For the text-containing cell, return its midpoint in (x, y) coordinate format. 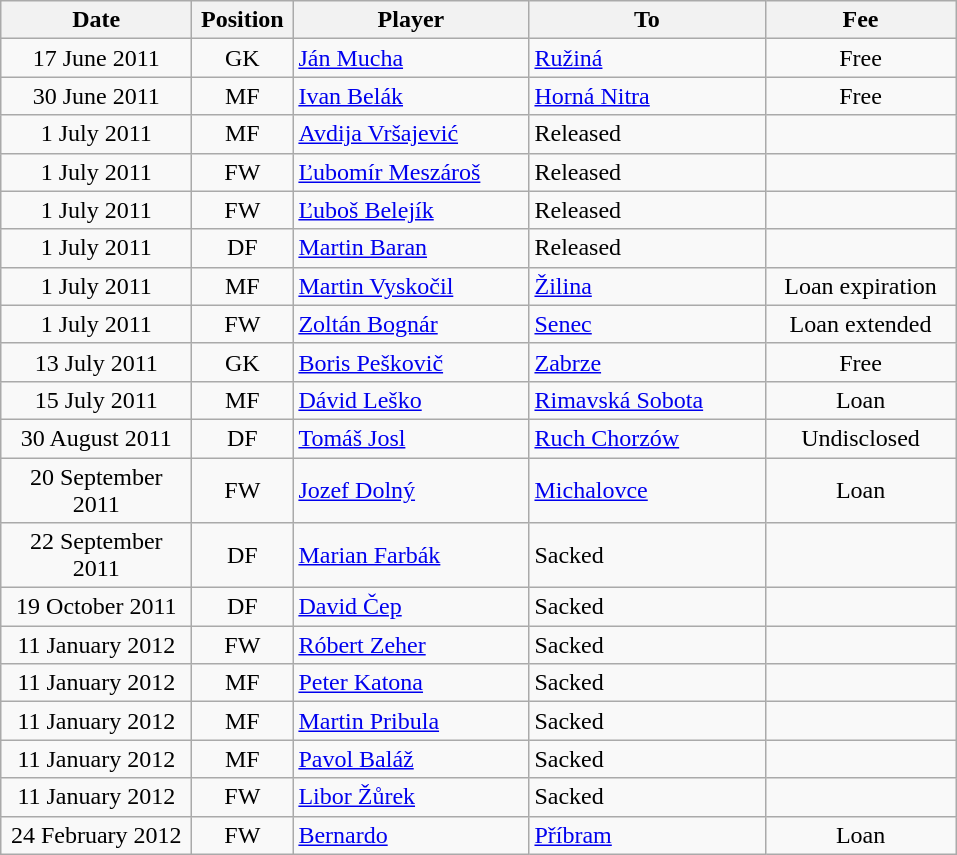
Jozef Dolný (411, 490)
Ľubomír Meszároš (411, 172)
Player (411, 20)
30 August 2011 (96, 438)
Dávid Leško (411, 400)
Avdija Vršajević (411, 134)
Róbert Zeher (411, 645)
13 July 2011 (96, 362)
Senec (647, 324)
Ľuboš Belejík (411, 210)
Martin Baran (411, 248)
15 July 2011 (96, 400)
Horná Nitra (647, 96)
Martin Pribula (411, 721)
Zabrze (647, 362)
Pavol Baláž (411, 759)
Loan extended (860, 324)
Ruch Chorzów (647, 438)
Loan expiration (860, 286)
Michalovce (647, 490)
David Čep (411, 607)
Fee (860, 20)
Ján Mucha (411, 58)
24 February 2012 (96, 835)
Boris Peškovič (411, 362)
Žilina (647, 286)
19 October 2011 (96, 607)
To (647, 20)
Peter Katona (411, 683)
Ivan Belák (411, 96)
Martin Vyskočil (411, 286)
Příbram (647, 835)
22 September 2011 (96, 556)
20 September 2011 (96, 490)
Libor Žůrek (411, 797)
Bernardo (411, 835)
Date (96, 20)
Position (242, 20)
Rimavská Sobota (647, 400)
Ružiná (647, 58)
Zoltán Bognár (411, 324)
Undisclosed (860, 438)
17 June 2011 (96, 58)
Marian Farbák (411, 556)
30 June 2011 (96, 96)
Tomáš Josl (411, 438)
